Provide the (x, y) coordinate of the cell's center where the given text is located.  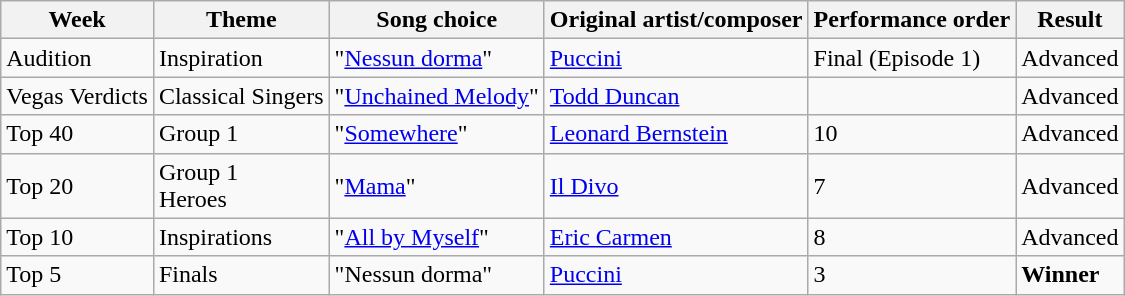
"Mama" (436, 186)
Vegas Verdicts (78, 96)
"All by Myself" (436, 237)
Classical Singers (241, 96)
Inspiration (241, 58)
Original artist/composer (676, 20)
Todd Duncan (676, 96)
Song choice (436, 20)
Group 1Heroes (241, 186)
Eric Carmen (676, 237)
Top 5 (78, 275)
8 (912, 237)
Final (Episode 1) (912, 58)
"Unchained Melody" (436, 96)
Winner (1070, 275)
Audition (78, 58)
Week (78, 20)
Group 1 (241, 134)
Theme (241, 20)
Leonard Bernstein (676, 134)
Il Divo (676, 186)
3 (912, 275)
Top 20 (78, 186)
Inspirations (241, 237)
Finals (241, 275)
Result (1070, 20)
Top 40 (78, 134)
"Somewhere" (436, 134)
10 (912, 134)
7 (912, 186)
Top 10 (78, 237)
Performance order (912, 20)
